Extract the (x, y) coordinate from the center of the cell holding the provided text.  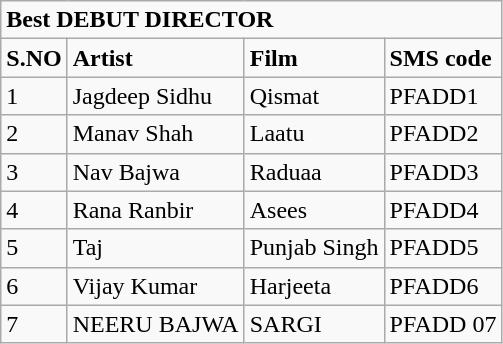
Manav Shah (156, 134)
3 (34, 172)
PFADD2 (443, 134)
S.NO (34, 58)
Qismat (314, 96)
PFADD 07 (443, 324)
6 (34, 286)
Harjeeta (314, 286)
Asees (314, 210)
PFADD1 (443, 96)
PFADD4 (443, 210)
Nav Bajwa (156, 172)
7 (34, 324)
PFADD3 (443, 172)
2 (34, 134)
Jagdeep Sidhu (156, 96)
1 (34, 96)
NEERU BAJWA (156, 324)
Vijay Kumar (156, 286)
PFADD5 (443, 248)
PFADD6 (443, 286)
SMS code (443, 58)
4 (34, 210)
Best DEBUT DIRECTOR (252, 20)
Punjab Singh (314, 248)
Taj (156, 248)
Laatu (314, 134)
SARGI (314, 324)
Raduaa (314, 172)
Artist (156, 58)
5 (34, 248)
Rana Ranbir (156, 210)
Film (314, 58)
